Find where the given text appears and provide that cell's center as (X, Y) coordinate. 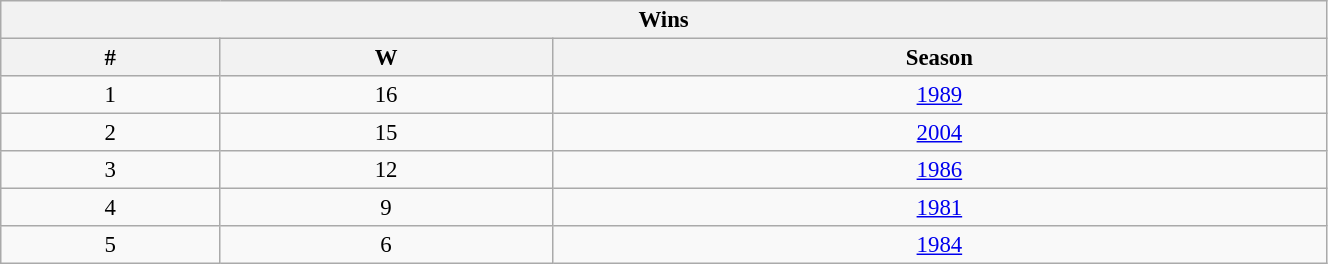
5 (110, 245)
12 (386, 170)
9 (386, 208)
16 (386, 95)
4 (110, 208)
2 (110, 133)
6 (386, 245)
W (386, 58)
Wins (664, 20)
# (110, 58)
1986 (939, 170)
2004 (939, 133)
1989 (939, 95)
3 (110, 170)
1981 (939, 208)
1 (110, 95)
1984 (939, 245)
Season (939, 58)
15 (386, 133)
